Return (X, Y) of the center of cell containing provided text 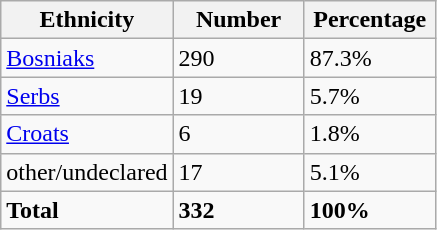
Number (238, 20)
5.1% (370, 172)
87.3% (370, 58)
Total (87, 210)
19 (238, 96)
17 (238, 172)
5.7% (370, 96)
100% (370, 210)
Percentage (370, 20)
Bosniaks (87, 58)
other/undeclared (87, 172)
Serbs (87, 96)
290 (238, 58)
1.8% (370, 134)
332 (238, 210)
Ethnicity (87, 20)
6 (238, 134)
Croats (87, 134)
